Provide the [X, Y] coordinate of the cell's center where the given text is located.  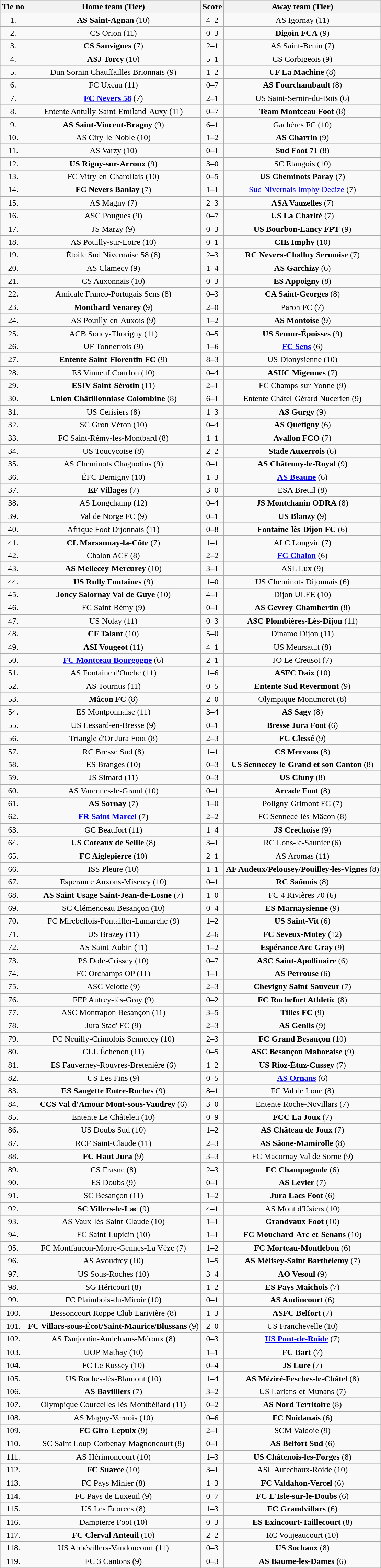
ES Doubs (9) [113, 1182]
US Nolay (11) [113, 621]
US Les Fins (9) [113, 1078]
AS Fourchambault (8) [302, 85]
Afrique Foot Dijonnais (11) [113, 529]
96. [13, 1261]
0–9 [212, 1117]
39. [13, 516]
Grandvaux Foot (10) [302, 1222]
US Châtenois-les-Forges (8) [302, 1457]
US Larians-et-Munans (7) [302, 1391]
50. [13, 660]
13. [13, 177]
Chalon ACF (8) [113, 555]
44. [13, 582]
Entente Roche-Novillars (7) [302, 1104]
SC Saint Loup-Corbenay-Magnoncourt (8) [113, 1444]
FC Pays Minier (8) [113, 1483]
AS Beaune (6) [302, 477]
100. [13, 1313]
FC Macornay Val de Sorne (9) [302, 1156]
US Brazey (11) [113, 934]
73. [13, 960]
AS Perrouse (6) [302, 973]
10. [13, 137]
Stade Auxerrois (6) [302, 451]
AS Gurgy (9) [302, 412]
3–2 [212, 1391]
FC Saint-Rémy-les-Montbard (8) [113, 438]
Entente Le Châteleu (10) [113, 1117]
FC Montfaucon-Morre-Gennes-La Vèze (7) [113, 1248]
71. [13, 934]
Entente Châtel-Gérard Nucerien (9) [302, 399]
Bresse Jura Foot (6) [302, 725]
58. [13, 764]
SC Etangois (10) [302, 164]
CL Marsannay-la-Côte (7) [113, 542]
CS Sanvignes (7) [113, 46]
81. [13, 1065]
Paron FC (7) [302, 307]
Sud Foot 71 (8) [302, 150]
AS Montoise (9) [302, 320]
FC Suarce (10) [113, 1470]
37. [13, 490]
FC Nevers Banlay (7) [113, 190]
45. [13, 595]
99. [13, 1300]
30. [13, 399]
ASJ Torcy (10) [113, 59]
Away team (Tier) [302, 7]
AS Saint-Agnan (10) [113, 20]
Entente Sud Revermont (9) [302, 686]
57. [13, 751]
1. [13, 20]
18. [13, 242]
SCM Valdoie (9) [302, 1431]
AS Ornans (6) [302, 1078]
RCF Saint-Claude (11) [113, 1143]
77. [13, 1013]
22. [13, 294]
Sud Nivernais Imphy Decize (7) [302, 190]
43. [13, 568]
Dijon ULFE (10) [302, 595]
AS Pouilly-en-Auxois (9) [113, 320]
ASC Saint-Apollinaire (6) [302, 960]
RC Bresse Sud (8) [113, 751]
ESIV Saint-Sérotin (11) [113, 386]
CS Mervans (8) [302, 751]
JS Marzy (9) [113, 229]
SC Clémenceau Besançon (10) [113, 908]
FC Chalon (6) [302, 555]
US Abbévillers-Vandoncourt (11) [113, 1548]
Home team (Tier) [113, 7]
32. [13, 425]
CS Corbigeois (9) [302, 59]
UOP Mathay (10) [113, 1352]
AS Méziré-Fesches-le-Châtel (8) [302, 1378]
US Franchevelle (10) [302, 1326]
Espérance Arc-Gray (9) [302, 947]
EF Villages (7) [113, 490]
FC Nevers 58 (7) [113, 98]
Digoin FCA (9) [302, 33]
0–6 [212, 1418]
AS Saint-Aubin (11) [113, 947]
CS Frasne (8) [113, 1169]
115. [13, 1509]
FC Mirebellois-Pontailler-Lamarche (9) [113, 921]
FC Grand Besançon (10) [302, 1039]
94. [13, 1235]
AS Château de Joux (7) [302, 1130]
103. [13, 1352]
82. [13, 1078]
ES Branges (10) [113, 764]
FC L'Isle-sur-le-Doubs (6) [302, 1496]
40. [13, 529]
Val de Norge FC (9) [113, 516]
91. [13, 1195]
FC Uxeau (11) [113, 85]
US Semur-Époisses (9) [302, 333]
4–2 [212, 20]
33. [13, 438]
9. [13, 124]
108. [13, 1418]
FC Clessé (9) [302, 738]
16. [13, 216]
AS Varennes-le-Grand (10) [113, 790]
Étoile Sud Nivernaise 58 (8) [113, 255]
RC Saônois (8) [302, 882]
US Saint-Sernin-du-Bois (6) [302, 98]
JS Crechoise (9) [302, 830]
US Lessard-en-Bresse (9) [113, 725]
17. [13, 229]
67. [13, 882]
US Toucycoise (8) [113, 451]
FCC La Joux (7) [302, 1117]
84. [13, 1104]
11. [13, 150]
JS Montchanin ODRA (8) [302, 503]
ASC Besançon Mahoraise (9) [302, 1052]
Esperance Auxons-Miserey (10) [113, 882]
ES Fauverney-Rouvres-Bretenière (6) [113, 1065]
87. [13, 1143]
98. [13, 1287]
36. [13, 477]
2–6 [212, 934]
31. [13, 412]
25. [13, 333]
US Cerisiers (8) [113, 412]
US Dionysienne (10) [302, 359]
92. [13, 1208]
35. [13, 464]
ASL Lux (9) [302, 568]
20. [13, 268]
US Sous-Roches (10) [113, 1274]
Dampierre Foot (10) [113, 1522]
SC Gron Véron (10) [113, 425]
Team Montceau Foot (8) [302, 111]
78. [13, 1026]
CIE Imphy (10) [302, 242]
US Rioz-Étuz-Cussey (7) [302, 1065]
Dinamo Dijon (11) [302, 634]
JO Le Creusot (7) [302, 660]
US Doubs Sud (10) [113, 1130]
AS Varzy (10) [113, 150]
AS Danjoutin-Andelnans-Méroux (8) [113, 1339]
117. [13, 1535]
FC Noidanais (6) [302, 1418]
RC Lons-le-Saunier (6) [302, 843]
ES Montponnaise (11) [113, 712]
Triangle d'Or Jura Foot (8) [113, 738]
AS Audincourt (6) [302, 1300]
ES Appoigny (8) [302, 281]
1–5 [212, 1261]
5. [13, 72]
5–0 [212, 634]
AS Châtenoy-le-Royal (9) [302, 464]
US Rully Fontaines (9) [113, 582]
FC 4 Rivières 70 (6) [302, 895]
113. [13, 1483]
Montbard Venarey (9) [113, 307]
US Cheminots Paray (7) [302, 177]
8. [13, 111]
UF La Machine (8) [302, 72]
FC Saint-Lupicin (10) [113, 1235]
AS Levier (7) [302, 1182]
AS Garchizy (6) [302, 268]
SG Héricourt (8) [113, 1287]
64. [13, 843]
83. [13, 1091]
Joncy Salornay Val de Guye (10) [113, 595]
ASFC Daix (10) [302, 673]
72. [13, 947]
AS Magny-Vernois (10) [113, 1418]
Jura Lacs Foot (6) [302, 1195]
AS Genlis (9) [302, 1026]
FC Champagnole (6) [302, 1169]
US Meursault (8) [302, 647]
FC 3 Cantons (9) [113, 1561]
ASC Pougues (9) [113, 216]
FC Giro-Lepuix (9) [113, 1431]
FC Val de Loue (8) [302, 1091]
ES Vinneuf Courlon (10) [113, 372]
Tie no [13, 7]
2. [13, 33]
Bessoncourt Roppe Club Larivière (8) [113, 1313]
FC Saint-Rémy (9) [113, 608]
AS Aromas (11) [302, 856]
SC Villers-le-Lac (9) [113, 1208]
AS Bavilliers (7) [113, 1391]
AF Audeux/Pelousey/Pouilley-les-Vignes (8) [302, 869]
AS Baume-les-Dames (6) [302, 1561]
Olympique Courcelles-lès-Montbéliard (11) [113, 1404]
US Roches-lès-Blamont (10) [113, 1378]
ESA Breuil (8) [302, 490]
ISS Pleure (10) [113, 869]
76. [13, 1000]
FC Haut Jura (9) [113, 1156]
24. [13, 320]
19. [13, 255]
AS Charrin (9) [302, 137]
75. [13, 986]
4. [13, 59]
FC Aiglepierre (10) [113, 856]
Dun Sornin Chauffailles Brionnais (9) [113, 72]
ASI Vougeot (11) [113, 647]
ASL Autechaux-Roide (10) [302, 1470]
Amicale Franco-Portugais Sens (8) [113, 294]
Gachères FC (10) [302, 124]
70. [13, 921]
AS Sornay (7) [113, 804]
ASA Vauzelles (7) [302, 203]
0–8 [212, 529]
74. [13, 973]
52. [13, 686]
3. [13, 46]
AS Pouilly-sur-Loire (10) [113, 242]
US Saint-Vit (6) [302, 921]
CS Auxonnais (10) [113, 281]
AS Avoudrey (10) [113, 1261]
FC Valdahon-Vercel (6) [302, 1483]
ASC Plombières-Lès-Dijon (11) [302, 621]
FC Montceau Bourgogne (6) [113, 660]
55. [13, 725]
CCS Val d'Amour Mont-sous-Vaudrey (6) [113, 1104]
AS Tournus (11) [113, 686]
47. [13, 621]
48. [13, 634]
JS Simard (11) [113, 777]
88. [13, 1156]
116. [13, 1522]
AS Saint-Vincent-Bragny (9) [113, 124]
US Cheminots Dijonnais (6) [302, 582]
ASC Velotte (9) [113, 986]
US Rigny-sur-Arroux (9) [113, 164]
RC Nevers-Challuy Sermoise (7) [302, 255]
105. [13, 1378]
56. [13, 738]
Poligny-Grimont FC (7) [302, 804]
Mâcon FC (8) [113, 699]
Entente Antully-Saint-Emiland-Auxy (11) [113, 111]
Arcade Foot (8) [302, 790]
21. [13, 281]
CS Orion (11) [113, 33]
FC Clerval Anteuil (10) [113, 1535]
ASC Montrapon Besançon (11) [113, 1013]
CF Talant (10) [113, 634]
97. [13, 1274]
ÉFC Demigny (10) [113, 477]
AS Ciry-le-Noble (10) [113, 137]
FC Morteau-Montlebon (6) [302, 1248]
FC Sens (6) [302, 346]
79. [13, 1039]
93. [13, 1222]
PS Dole-Crissey (10) [113, 960]
CA Saint-Georges (8) [302, 294]
AS Cheminots Chagnotins (9) [113, 464]
FC Villars-sous-Écot/Saint-Maurice/Blussans (9) [113, 1326]
ES Marnaysienne (9) [302, 908]
15. [13, 203]
109. [13, 1431]
53. [13, 699]
UF Tonnerrois (9) [113, 346]
FC Champs-sur-Yonne (9) [302, 386]
69. [13, 908]
US Sochaux (8) [302, 1548]
FC Neuilly-Crimolois Sennecey (10) [113, 1039]
41. [13, 542]
US Bourbon-Lancy FPT (9) [302, 229]
AS Mélisey-Saint Barthélemy (7) [302, 1261]
Olympique Montmorot (8) [302, 699]
28. [13, 372]
112. [13, 1470]
ASUC Migennes (7) [302, 372]
FC Bart (7) [302, 1352]
US Sennecey-le-Grand et son Canton (8) [302, 764]
AS Sagy (8) [302, 712]
AS Gevrey-Chambertin (8) [302, 608]
US Cluny (8) [302, 777]
AS Quetigny (6) [302, 425]
80. [13, 1052]
23. [13, 307]
42. [13, 555]
ASFC Belfort (7) [302, 1313]
54. [13, 712]
118. [13, 1548]
ALC Longvic (7) [302, 542]
AS Longchamp (12) [113, 503]
34. [13, 451]
Union Châtillonniase Colombine (8) [113, 399]
111. [13, 1457]
FR Saint Marcel (7) [113, 817]
12. [13, 164]
14. [13, 190]
114. [13, 1496]
JS Lure (7) [302, 1365]
68. [13, 895]
AS Mont d'Usiers (10) [302, 1208]
AS Clamecy (9) [113, 268]
62. [13, 817]
59. [13, 777]
US La Charité (7) [302, 216]
US Pont-de-Roide (7) [302, 1339]
AS Igornay (11) [302, 20]
Avallon FCO (7) [302, 438]
63. [13, 830]
GC Beaufort (11) [113, 830]
AS Sâone-Mamirolle (8) [302, 1143]
5–1 [212, 59]
85. [13, 1117]
AS Belfort Sud (6) [302, 1444]
49. [13, 647]
AS Hérimoncourt (10) [113, 1457]
46. [13, 608]
110. [13, 1444]
7. [13, 98]
FEP Autrey-lès-Gray (9) [113, 1000]
US Les Écorces (8) [113, 1509]
FC Rochefort Athletic (8) [302, 1000]
3–3 [212, 1156]
FC Plaimbois-du-Miroir (10) [113, 1300]
AS Saint Usage Saint-Jean-de-Losne (7) [113, 895]
FC Le Russey (10) [113, 1365]
119. [13, 1561]
AS Fontaine d'Ouche (11) [113, 673]
107. [13, 1404]
86. [13, 1130]
AS Vaux-lès-Saint-Claude (10) [113, 1222]
CLL Échenon (11) [113, 1052]
AS Mellecey-Mercurey (10) [113, 568]
61. [13, 804]
Jura Stad' FC (9) [113, 1026]
Entente Saint-Florentin FC (9) [113, 359]
106. [13, 1391]
US Coteaux de Seille (8) [113, 843]
101. [13, 1326]
ES Exincourt-Taillecourt (8) [302, 1522]
3–5 [212, 1013]
29. [13, 386]
RC Voujeaucourt (10) [302, 1535]
FC Vitry-en-Charollais (10) [113, 177]
ES Saugette Entre-Roches (9) [113, 1091]
AS Magny (7) [113, 203]
27. [13, 359]
US Blanzy (9) [302, 516]
AO Vesoul (9) [302, 1274]
104. [13, 1365]
AS Saint-Benin (7) [302, 46]
Fontaine-lès-Dijon FC (6) [302, 529]
AS Nord Territoire (8) [302, 1404]
102. [13, 1339]
Score [212, 7]
26. [13, 346]
FC Sennecé-lès-Mâcon (8) [302, 817]
95. [13, 1248]
38. [13, 503]
60. [13, 790]
6. [13, 85]
ACB Soucy-Thorigny (11) [113, 333]
FC Pays de Luxeuil (9) [113, 1496]
65. [13, 856]
90. [13, 1182]
FC Orchamps OP (11) [113, 973]
8–1 [212, 1091]
FC Seveux-Motey (12) [302, 934]
ES Pays Maîchois (7) [302, 1287]
FC Grandvillars (6) [302, 1509]
Tilles FC (9) [302, 1013]
Chevigny Saint-Sauveur (7) [302, 986]
FC Mouchard-Arc-et-Senans (10) [302, 1235]
66. [13, 869]
51. [13, 673]
8–3 [212, 359]
89. [13, 1169]
SC Besançon (11) [113, 1195]
